Capture the cell that displays the provided text and extract its [x, y] central coordinate. 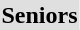
Seniors [40, 15]
